Output the [X, Y] coordinate of the center of the cell containing the given text.  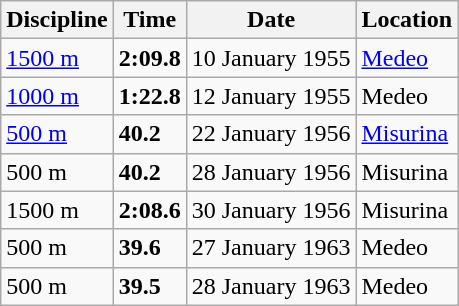
Location [407, 20]
1000 m [57, 96]
27 January 1963 [271, 248]
10 January 1955 [271, 58]
Discipline [57, 20]
Time [150, 20]
Date [271, 20]
1:22.8 [150, 96]
2:08.6 [150, 210]
22 January 1956 [271, 134]
12 January 1955 [271, 96]
2:09.8 [150, 58]
30 January 1956 [271, 210]
28 January 1963 [271, 286]
39.6 [150, 248]
39.5 [150, 286]
28 January 1956 [271, 172]
